Extract the (x, y) coordinate from the center of the cell holding the provided text.  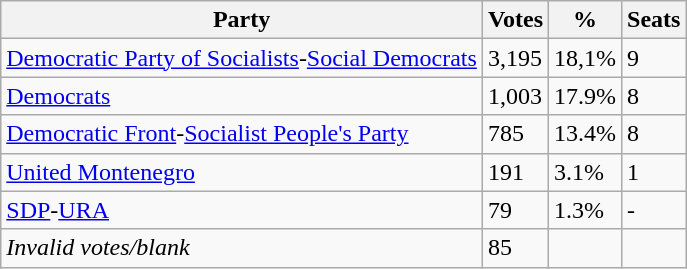
79 (515, 210)
Seats (654, 20)
1,003 (515, 96)
Votes (515, 20)
1.3% (586, 210)
- (654, 210)
3.1% (586, 172)
Democrats (242, 96)
785 (515, 134)
1 (654, 172)
SDP-URA (242, 210)
United Montenegro (242, 172)
17.9% (586, 96)
9 (654, 58)
Democratic Party of Socialists-Social Democrats (242, 58)
13.4% (586, 134)
Democratic Front-Socialist People's Party (242, 134)
18,1% (586, 58)
% (586, 20)
3,195 (515, 58)
Invalid votes/blank (242, 248)
191 (515, 172)
85 (515, 248)
Party (242, 20)
